From the cell containing the given text, extract its center point as [x, y] coordinate. 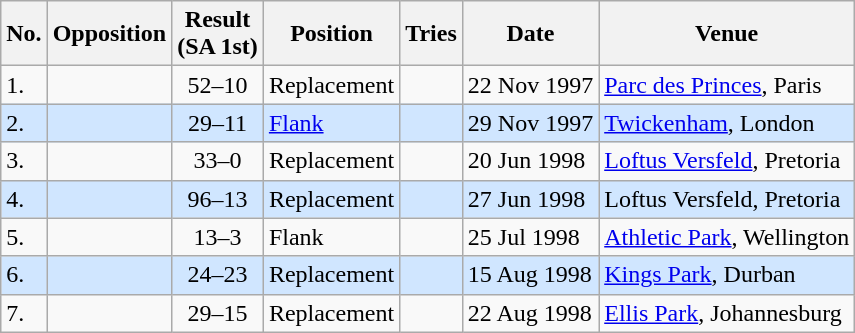
13–3 [218, 237]
7. [24, 313]
Kings Park, Durban [727, 275]
Athletic Park, Wellington [727, 237]
96–13 [218, 199]
1. [24, 85]
4. [24, 199]
3. [24, 161]
Opposition [109, 34]
29–11 [218, 123]
No. [24, 34]
Ellis Park, Johannesburg [727, 313]
24–23 [218, 275]
22 Nov 1997 [530, 85]
Parc des Princes, Paris [727, 85]
Date [530, 34]
22 Aug 1998 [530, 313]
33–0 [218, 161]
Tries [432, 34]
20 Jun 1998 [530, 161]
6. [24, 275]
Venue [727, 34]
29 Nov 1997 [530, 123]
29–15 [218, 313]
27 Jun 1998 [530, 199]
25 Jul 1998 [530, 237]
15 Aug 1998 [530, 275]
2. [24, 123]
Twickenham, London [727, 123]
Result(SA 1st) [218, 34]
52–10 [218, 85]
5. [24, 237]
Position [331, 34]
